Pinpoint the cell where the given text exists, returning its (X, Y) midpoint coordinate. 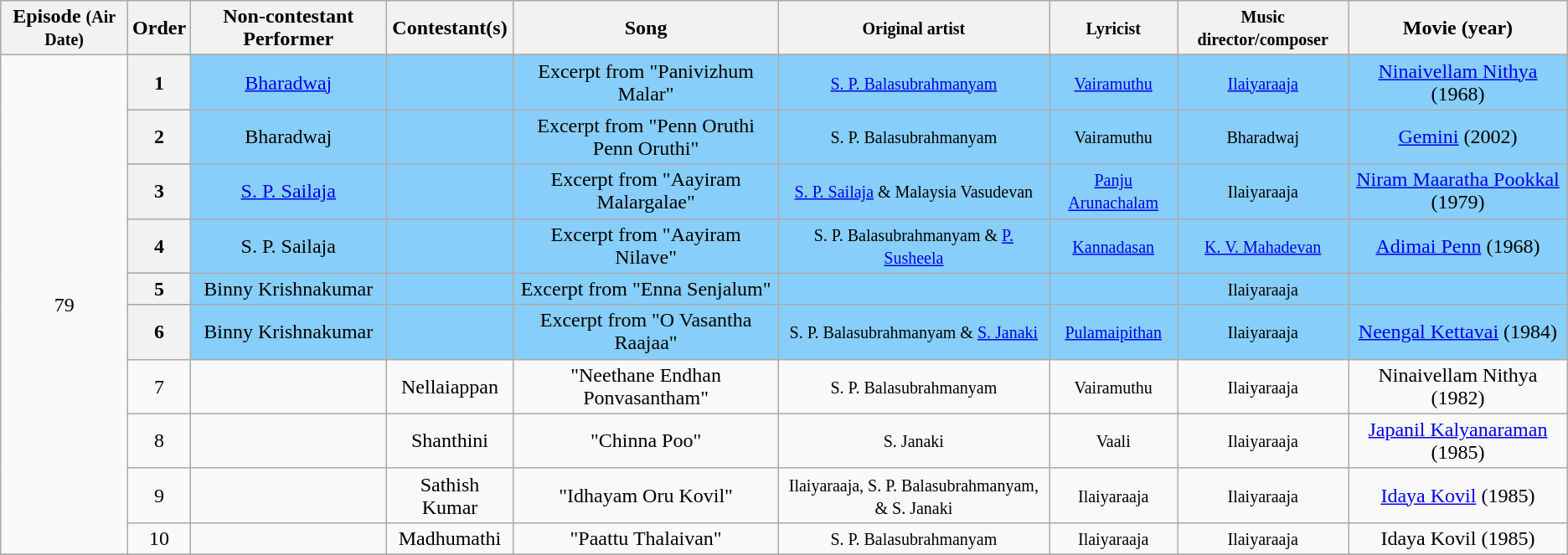
Non-contestant Performer (288, 28)
Excerpt from "Penn Oruthi Penn Oruthi" (646, 137)
79 (64, 305)
"Neethane Endhan Ponvasantham" (646, 387)
Original artist (913, 28)
Contestant(s) (450, 28)
6 (159, 331)
Excerpt from "Aayiram Malargalae" (646, 191)
3 (159, 191)
2 (159, 137)
Ninaivellam Nithya (1982) (1458, 387)
Lyricist (1114, 28)
Panju Arunachalam (1114, 191)
1 (159, 82)
S. P. Sailaja & Malaysia Vasudevan (913, 191)
"Chinna Poo" (646, 440)
Shanthini (450, 440)
4 (159, 246)
Movie (year) (1458, 28)
Vaali (1114, 440)
Kannadasan (1114, 246)
10 (159, 538)
S. P. Balasubrahmanyam & S. Janaki (913, 331)
Order (159, 28)
S. Janaki (913, 440)
S. P. Balasubrahmanyam & P. Susheela (913, 246)
Adimai Penn (1968) (1458, 246)
Sathish Kumar (450, 496)
5 (159, 289)
Ninaivellam Nithya (1968) (1458, 82)
"Paattu Thalaivan" (646, 538)
Niram Maaratha Pookkal (1979) (1458, 191)
9 (159, 496)
Excerpt from "Aayiram Nilave" (646, 246)
Music director/composer (1263, 28)
Neengal Kettavai (1984) (1458, 331)
8 (159, 440)
7 (159, 387)
"Idhayam Oru Kovil" (646, 496)
Excerpt from "Enna Senjalum" (646, 289)
Japanil Kalyanaraman (1985) (1458, 440)
Pulamaipithan (1114, 331)
K. V. Mahadevan (1263, 246)
Ilaiyaraaja, S. P. Balasubrahmanyam, & S. Janaki (913, 496)
Nellaiappan (450, 387)
Excerpt from "Panivizhum Malar" (646, 82)
Gemini (2002) (1458, 137)
Song (646, 28)
Madhumathi (450, 538)
Excerpt from "O Vasantha Raajaa" (646, 331)
Episode (Air Date) (64, 28)
